Locate the cell with the specified text and output its [X, Y] center coordinate. 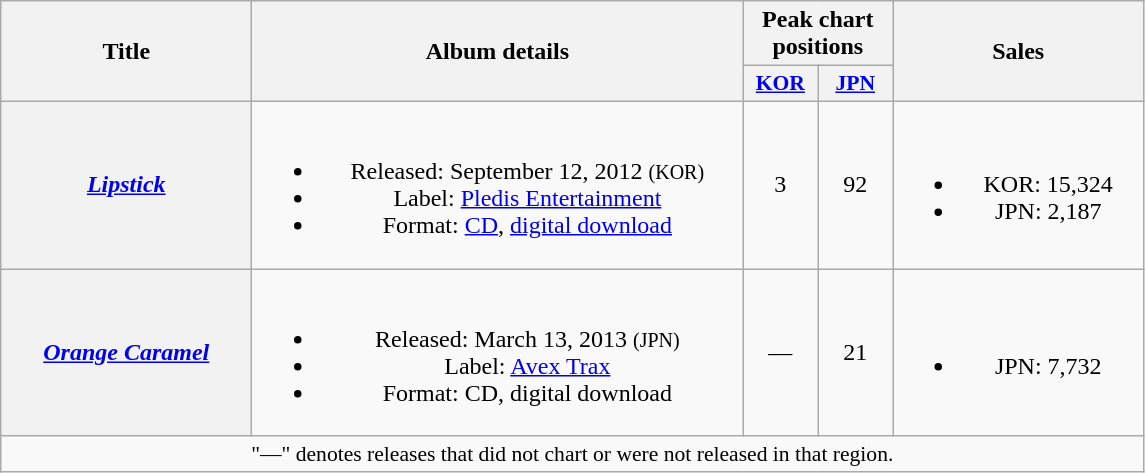
Album details [498, 52]
Released: September 12, 2012 (KOR)Label: Pledis EntertainmentFormat: CD, digital download [498, 184]
Peak chart positions [818, 34]
"—" denotes releases that did not chart or were not released in that region. [572, 454]
Lipstick [126, 184]
JPN [856, 84]
Sales [1018, 52]
KOR: 15,324JPN: 2,187 [1018, 184]
KOR [780, 84]
— [780, 352]
3 [780, 184]
JPN: 7,732 [1018, 352]
Released: March 13, 2013 (JPN)Label: Avex TraxFormat: CD, digital download [498, 352]
Title [126, 52]
21 [856, 352]
Orange Caramel [126, 352]
92 [856, 184]
